Locate the cell with the specified text and output its [x, y] center coordinate. 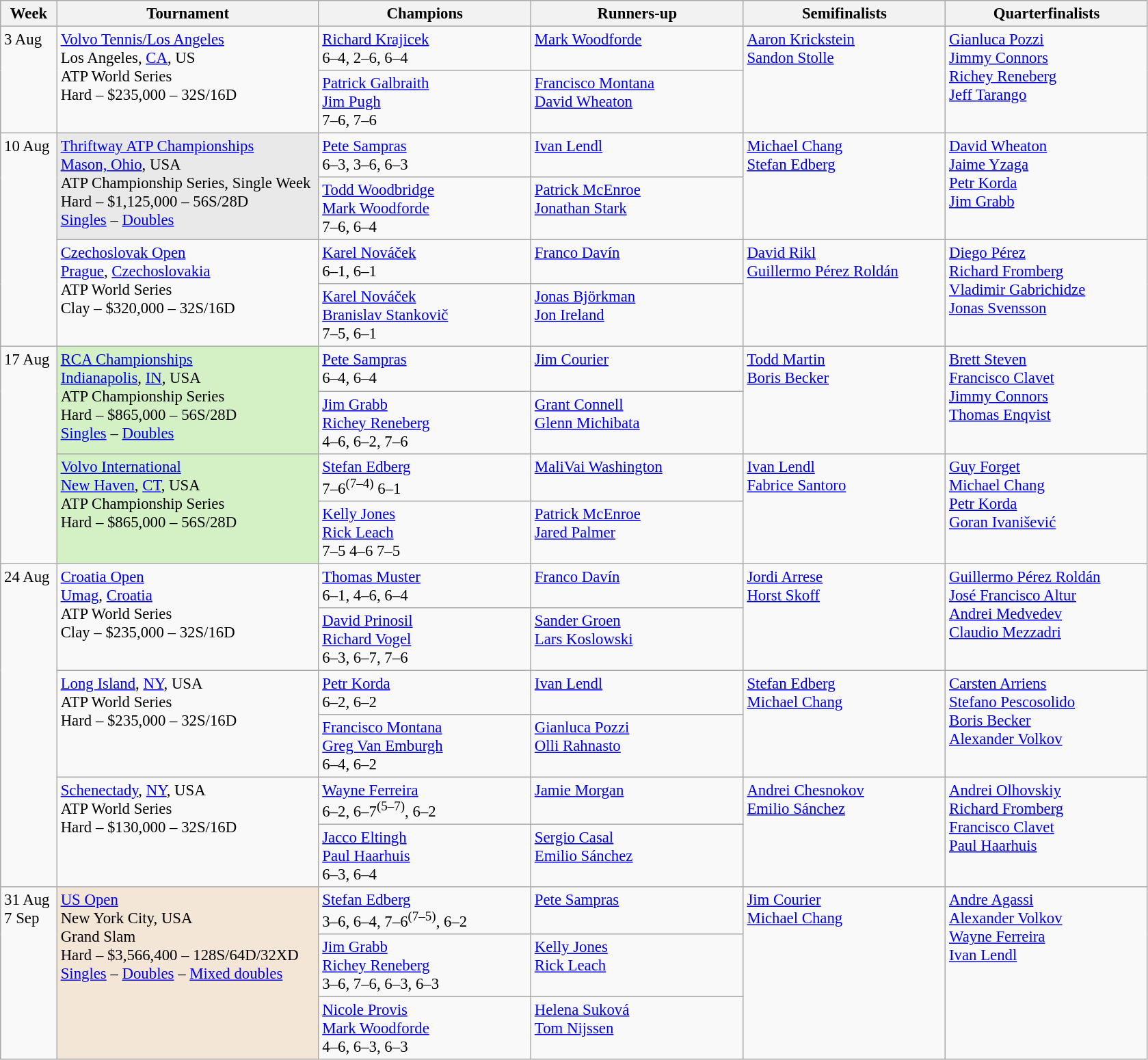
Runners-up [637, 14]
US Open New York City, USAGrand SlamHard – $3,566,400 – 128S/64D/32XD Singles – Doubles – Mixed doubles [187, 973]
Champions [425, 14]
Volvo Tennis/Los Angeles Los Angeles, CA, USATP World Series Hard – $235,000 – 32S/16D [187, 80]
Guillermo Pérez Roldán José Francisco Altur Andrei Medvedev Claudio Mezzadri [1047, 617]
Jim Grabb Richey Reneberg 3–6, 7–6, 6–3, 6–3 [425, 966]
Tournament [187, 14]
Jamie Morgan [637, 800]
Nicole Provis Mark Woodforde 4–6, 6–3, 6–3 [425, 1029]
Petr Korda 6–2, 6–2 [425, 692]
Ivan Lendl Fabrice Santoro [844, 509]
Richard Krajicek 6–4, 2–6, 6–4 [425, 49]
Semifinalists [844, 14]
3 Aug [29, 80]
Brett Steven Francisco Clavet Jimmy Connors Thomas Enqvist [1047, 400]
Week [29, 14]
Jim Courier Michael Chang [844, 973]
17 Aug [29, 455]
Schenectady, NY, USAATP World Series Hard – $130,000 – 32S/16D [187, 832]
Stefan Edberg3–6, 6–4, 7–6(7–5), 6–2 [425, 911]
24 Aug [29, 725]
Quarterfinalists [1047, 14]
Grant Connell Glenn Michibata [637, 423]
Gianluca Pozzi Jimmy Connors Richey Reneberg Jeff Tarango [1047, 80]
Karel Nováček Branislav Stankovič 7–5, 6–1 [425, 316]
Carsten Arriens Stefano Pescosolido Boris Becker Alexander Volkov [1047, 724]
Mark Woodforde [637, 49]
Jacco Eltingh Paul Haarhuis 6–3, 6–4 [425, 856]
Todd Martin Boris Becker [844, 400]
David Wheaton Jaime Yzaga Petr Korda Jim Grabb [1047, 187]
Francisco Montana Greg Van Emburgh 6–4, 6–2 [425, 746]
David Rikl Guillermo Pérez Roldán [844, 293]
Czechoslovak Open Prague, CzechoslovakiaATP World Series Clay – $320,000 – 32S/16D [187, 293]
Karel Nováček 6–1, 6–1 [425, 263]
Jonas Björkman Jon Ireland [637, 316]
Aaron Krickstein Sandon Stolle [844, 80]
Kelly Jones Rick Leach 7–5 4–6 7–5 [425, 532]
Volvo International New Haven, CT, USAATP Championship Series Hard – $865,000 – 56S/28D [187, 509]
Helena Suková Tom Nijssen [637, 1029]
10 Aug [29, 240]
Andrei Chesnokov Emilio Sánchez [844, 832]
Stefan Edberg 7–6(7–4) 6–1 [425, 477]
Thomas Muster 6–1, 4–6, 6–4 [425, 585]
Sergio Casal Emilio Sánchez [637, 856]
Thriftway ATP Championships Mason, Ohio, USAATP Championship Series, Single Week Hard – $1,125,000 – 56S/28D Singles – Doubles [187, 187]
Francisco Montana David Wheaton [637, 102]
Patrick McEnroe Jonathan Stark [637, 209]
Patrick McEnroe Jared Palmer [637, 532]
Gianluca Pozzi Olli Rahnasto [637, 746]
Michael Chang Stefan Edberg [844, 187]
Patrick Galbraith Jim Pugh 7–6, 7–6 [425, 102]
MaliVai Washington [637, 477]
Stefan Edberg Michael Chang [844, 724]
Todd Woodbridge Mark Woodforde 7–6, 6–4 [425, 209]
Jim Courier [637, 369]
Andrei Olhovskiy Richard Fromberg Francisco Clavet Paul Haarhuis [1047, 832]
Diego Pérez Richard Fromberg Vladimir Gabrichidze Jonas Svensson [1047, 293]
Pete Sampras 6–4, 6–4 [425, 369]
Andre Agassi Alexander Volkov Wayne Ferreira Ivan Lendl [1047, 973]
Kelly Jones Rick Leach [637, 966]
Guy Forget Michael Chang Petr Korda Goran Ivanišević [1047, 509]
31 Aug7 Sep [29, 973]
Jordi Arrese Horst Skoff [844, 617]
Croatia Open Umag, CroatiaATP World Series Clay – $235,000 – 32S/16D [187, 617]
David Prinosil Richard Vogel 6–3, 6–7, 7–6 [425, 639]
RCA Championships Indianapolis, IN, USAATP Championship Series Hard – $865,000 – 56S/28D Singles – Doubles [187, 400]
Jim Grabb Richey Reneberg 4–6, 6–2, 7–6 [425, 423]
Pete Sampras [637, 911]
Sander Groen Lars Koslowski [637, 639]
Wayne Ferreira 6–2, 6–7(5–7), 6–2 [425, 800]
Pete Sampras 6–3, 3–6, 6–3 [425, 156]
Long Island, NY, USAATP World Series Hard – $235,000 – 32S/16D [187, 724]
